Locate the cell with the specified text and output its (X, Y) center coordinate. 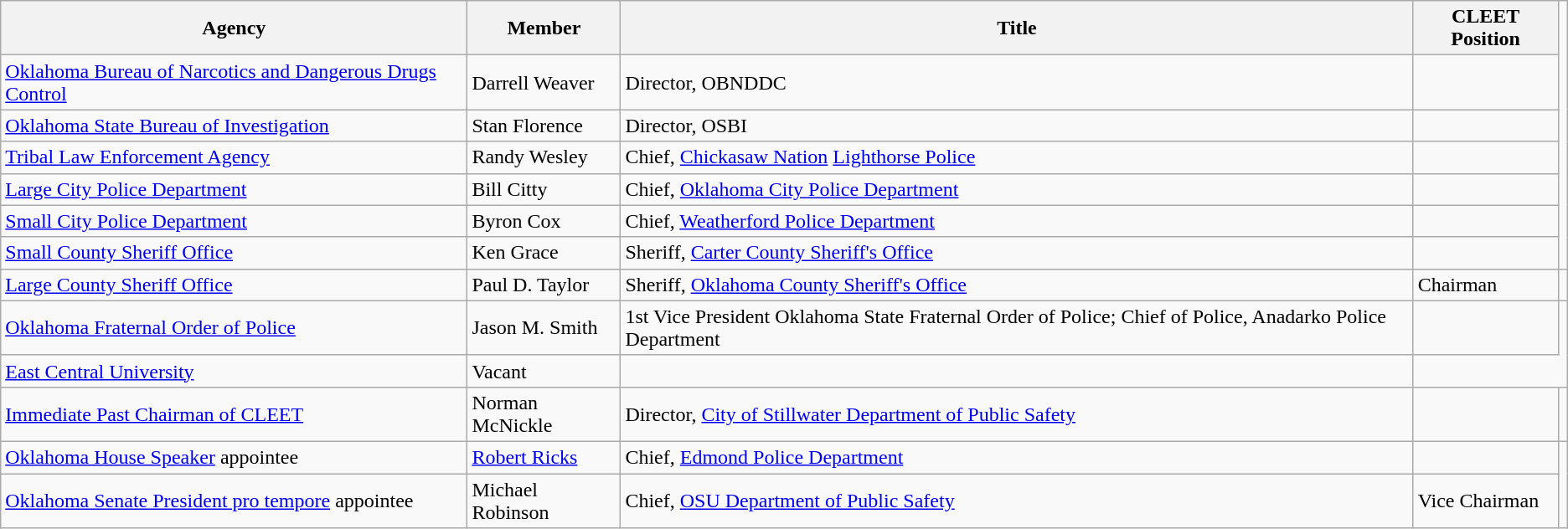
Oklahoma Bureau of Narcotics and Dangerous Drugs Control (235, 82)
Director, OBNDDC (1017, 82)
Oklahoma Fraternal Order of Police (235, 328)
Chairman (1486, 285)
Director, City of Stillwater Department of Public Safety (1017, 413)
Small City Police Department (235, 221)
Large County Sheriff Office (235, 285)
Oklahoma State Bureau of Investigation (235, 126)
Norman McNickle (544, 413)
Sheriff, Oklahoma County Sheriff's Office (1017, 285)
Immediate Past Chairman of CLEET (235, 413)
Randy Wesley (544, 157)
Byron Cox (544, 221)
Vice Chairman (1486, 501)
Director, OSBI (1017, 126)
Paul D. Taylor (544, 285)
Agency (235, 28)
Chief, Weatherford Police Department (1017, 221)
Small County Sheriff Office (235, 253)
East Central University (235, 371)
Member (544, 28)
Stan Florence (544, 126)
Darrell Weaver (544, 82)
Michael Robinson (544, 501)
Vacant (544, 371)
Chief, Oklahoma City Police Department (1017, 189)
Bill Citty (544, 189)
Robert Ricks (544, 457)
Chief, Edmond Police Department (1017, 457)
Tribal Law Enforcement Agency (235, 157)
Oklahoma House Speaker appointee (235, 457)
Large City Police Department (235, 189)
Ken Grace (544, 253)
Oklahoma Senate President pro tempore appointee (235, 501)
Title (1017, 28)
CLEET Position (1486, 28)
1st Vice President Oklahoma State Fraternal Order of Police; Chief of Police, Anadarko Police Department (1017, 328)
Chief, OSU Department of Public Safety (1017, 501)
Sheriff, Carter County Sheriff's Office (1017, 253)
Chief, Chickasaw Nation Lighthorse Police (1017, 157)
Jason M. Smith (544, 328)
